Output the [x, y] coordinate of the center of the cell containing the given text.  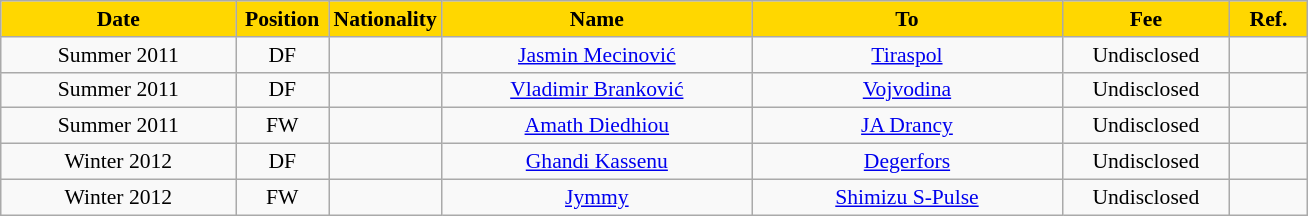
Amath Diedhiou [597, 126]
Fee [1146, 19]
Shimizu S-Pulse [907, 197]
To [907, 19]
JA Drancy [907, 126]
Tiraspol [907, 55]
Position [282, 19]
Name [597, 19]
Date [118, 19]
Ref. [1269, 19]
Degerfors [907, 162]
Nationality [384, 19]
Vojvodina [907, 90]
Jymmy [597, 197]
Ghandi Kassenu [597, 162]
Vladimir Branković [597, 90]
Jasmin Mecinović [597, 55]
